Find where the given text appears and provide that cell's center as [X, Y] coordinate. 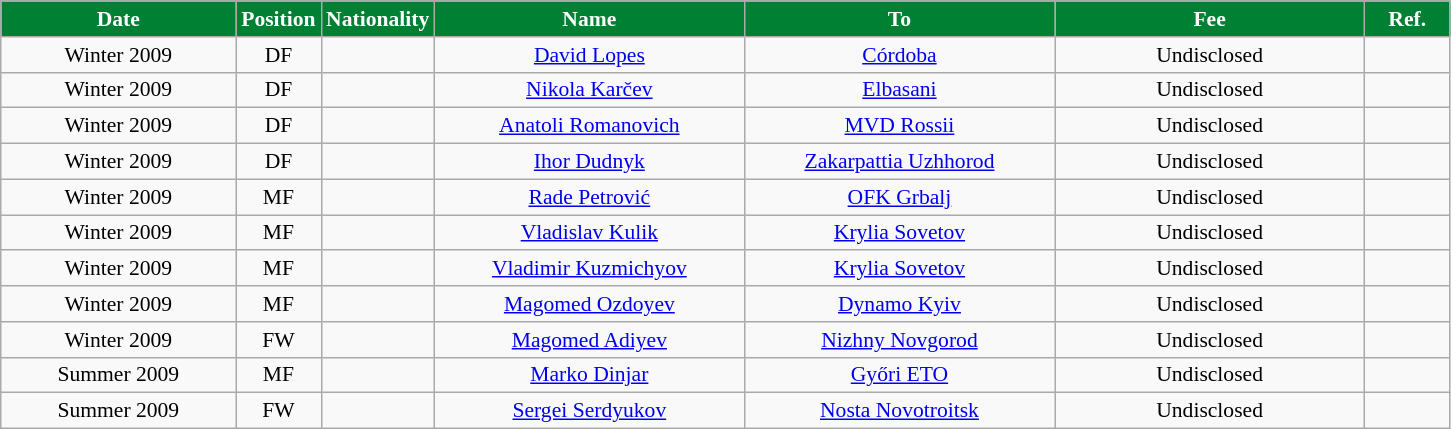
To [899, 19]
Nosta Novotroitsk [899, 411]
Győri ETO [899, 375]
David Lopes [589, 55]
Nationality [378, 19]
Ihor Dudnyk [589, 162]
Córdoba [899, 55]
MVD Rossii [899, 126]
Date [118, 19]
Ref. [1408, 19]
Fee [1210, 19]
Elbasani [899, 90]
Magomed Ozdoyev [589, 304]
Marko Dinjar [589, 375]
Sergei Serdyukov [589, 411]
Nikola Karčev [589, 90]
Magomed Adiyev [589, 340]
Zakarpattia Uzhhorod [899, 162]
Position [278, 19]
Anatoli Romanovich [589, 126]
OFK Grbalj [899, 197]
Nizhny Novgorod [899, 340]
Vladislav Kulik [589, 233]
Name [589, 19]
Vladimir Kuzmichyov [589, 269]
Rade Petrović [589, 197]
Dynamo Kyiv [899, 304]
